Determine the [x, y] coordinate at the center of the cell enclosing the given text.  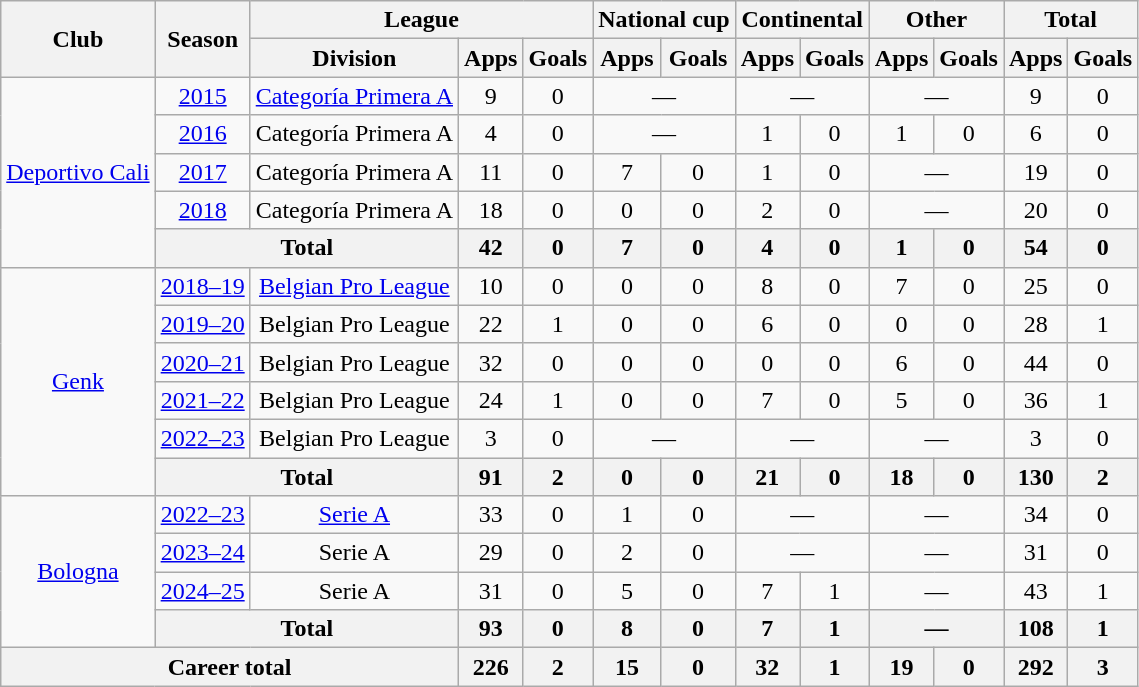
44 [1036, 362]
54 [1036, 248]
Other [936, 20]
2017 [202, 172]
25 [1036, 286]
Deportivo Cali [78, 172]
Bologna [78, 572]
Continental [802, 20]
22 [491, 324]
130 [1036, 477]
11 [491, 172]
21 [767, 477]
33 [491, 515]
2018 [202, 210]
Career total [230, 667]
91 [491, 477]
108 [1036, 629]
2020–21 [202, 362]
2019–20 [202, 324]
National cup [664, 20]
2016 [202, 134]
36 [1036, 400]
2024–25 [202, 591]
34 [1036, 515]
Club [78, 39]
20 [1036, 210]
292 [1036, 667]
Division [354, 58]
Genk [78, 381]
29 [491, 553]
League [422, 20]
2023–24 [202, 553]
15 [627, 667]
43 [1036, 591]
42 [491, 248]
2015 [202, 96]
Season [202, 39]
2021–22 [202, 400]
10 [491, 286]
226 [491, 667]
28 [1036, 324]
24 [491, 400]
93 [491, 629]
2018–19 [202, 286]
